For the text-containing cell, return its midpoint in [x, y] coordinate format. 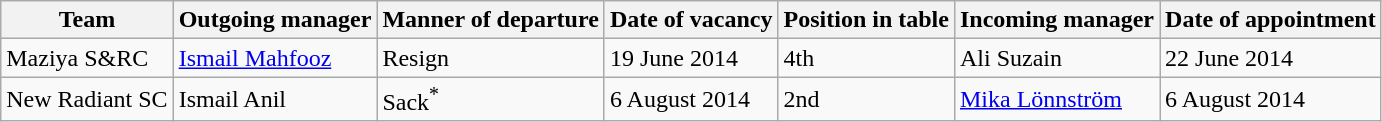
Mika Lönnström [1056, 100]
Team [87, 20]
Date of vacancy [691, 20]
Outgoing manager [275, 20]
2nd [866, 100]
Manner of departure [490, 20]
22 June 2014 [1271, 58]
Incoming manager [1056, 20]
Ali Suzain [1056, 58]
New Radiant SC [87, 100]
Ismail Mahfooz [275, 58]
Resign [490, 58]
Ismail Anil [275, 100]
Date of appointment [1271, 20]
Position in table [866, 20]
4th [866, 58]
19 June 2014 [691, 58]
Sack* [490, 100]
Maziya S&RC [87, 58]
